Detect which cell encompasses the target text, then output its (x, y) center coordinate. 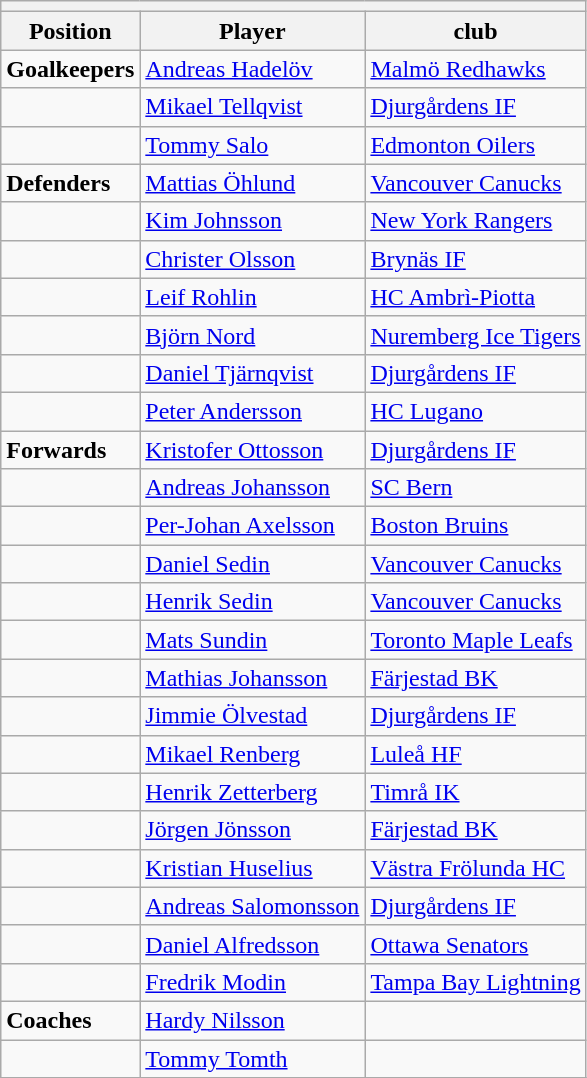
Ottawa Senators (476, 944)
Malmö Redhawks (476, 69)
Per-Johan Axelsson (252, 526)
Henrik Zetterberg (252, 792)
Nuremberg Ice Tigers (476, 335)
Tommy Salo (252, 145)
Jörgen Jönsson (252, 830)
Position (70, 31)
Coaches (70, 1020)
Andreas Johansson (252, 488)
New York Rangers (476, 221)
Edmonton Oilers (476, 145)
Boston Bruins (476, 526)
Tampa Bay Lightning (476, 982)
HC Ambrì-Piotta (476, 297)
club (476, 31)
Leif Rohlin (252, 297)
Andreas Hadelöv (252, 69)
Mikael Tellqvist (252, 107)
Daniel Tjärnqvist (252, 373)
Daniel Alfredsson (252, 944)
Henrik Sedin (252, 602)
Hardy Nilsson (252, 1020)
Kim Johnsson (252, 221)
Forwards (70, 449)
Björn Nord (252, 335)
Player (252, 31)
Brynäs IF (476, 259)
Fredrik Modin (252, 982)
Mathias Johansson (252, 678)
Goalkeepers (70, 69)
SC Bern (476, 488)
HC Lugano (476, 411)
Mattias Öhlund (252, 183)
Defenders (70, 183)
Tommy Tomth (252, 1059)
Västra Frölunda HC (476, 868)
Andreas Salomonsson (252, 906)
Timrå IK (476, 792)
Daniel Sedin (252, 564)
Kristofer Ottosson (252, 449)
Christer Olsson (252, 259)
Peter Andersson (252, 411)
Luleå HF (476, 754)
Mikael Renberg (252, 754)
Toronto Maple Leafs (476, 640)
Kristian Huselius (252, 868)
Jimmie Ölvestad (252, 716)
Mats Sundin (252, 640)
